Pinpoint the cell where the given text exists, returning its [x, y] midpoint coordinate. 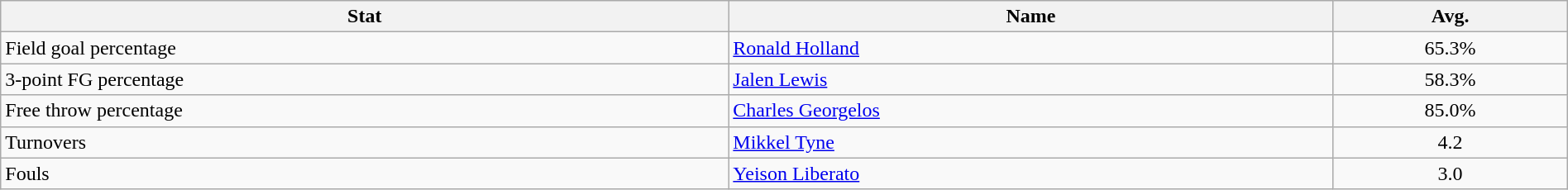
85.0% [1451, 111]
Free throw percentage [365, 111]
Turnovers [365, 142]
Charles Georgelos [1030, 111]
Name [1030, 17]
58.3% [1451, 79]
65.3% [1451, 48]
Field goal percentage [365, 48]
4.2 [1451, 142]
Stat [365, 17]
Ronald Holland [1030, 48]
3.0 [1451, 173]
Avg. [1451, 17]
3-point FG percentage [365, 79]
Yeison Liberato [1030, 173]
Mikkel Tyne [1030, 142]
Fouls [365, 173]
Jalen Lewis [1030, 79]
